Extract the [X, Y] coordinate from the center of the cell holding the provided text.  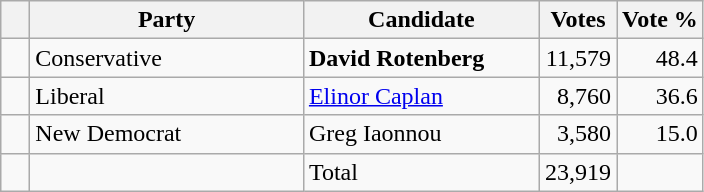
Votes [578, 20]
3,580 [578, 134]
48.4 [660, 58]
Greg Iaonnou [421, 134]
15.0 [660, 134]
8,760 [578, 96]
Elinor Caplan [421, 96]
Conservative [167, 58]
Vote % [660, 20]
David Rotenberg [421, 58]
Total [421, 172]
Party [167, 20]
23,919 [578, 172]
Candidate [421, 20]
Liberal [167, 96]
11,579 [578, 58]
New Democrat [167, 134]
36.6 [660, 96]
